Return (X, Y) of the center of cell containing provided text 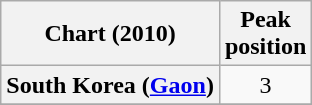
Chart (2010) (110, 34)
3 (265, 85)
South Korea (Gaon) (110, 85)
Peakposition (265, 34)
